Provide the [x, y] coordinate of the cell's center where the given text is located.  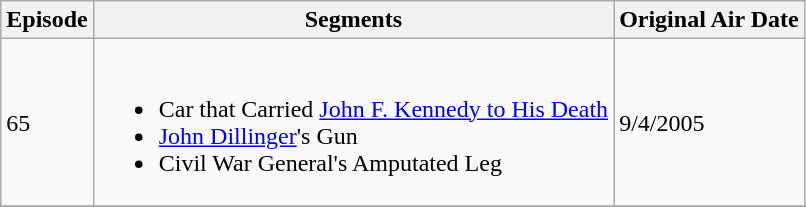
Episode [47, 20]
65 [47, 122]
Car that Carried John F. Kennedy to His DeathJohn Dillinger's GunCivil War General's Amputated Leg [353, 122]
Segments [353, 20]
9/4/2005 [710, 122]
Original Air Date [710, 20]
